Capture the cell that displays the provided text and extract its [x, y] central coordinate. 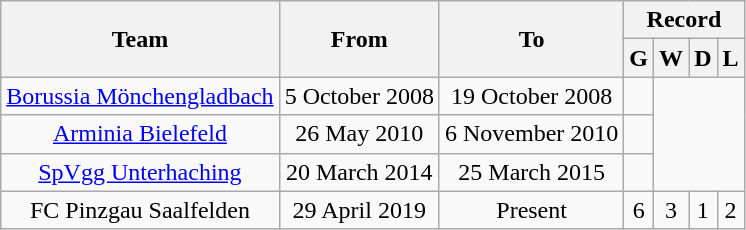
L [730, 58]
5 October 2008 [359, 96]
D [703, 58]
26 May 2010 [359, 134]
Record [684, 20]
From [359, 39]
W [672, 58]
Arminia Bielefeld [140, 134]
6 November 2010 [531, 134]
20 March 2014 [359, 172]
29 April 2019 [359, 210]
25 March 2015 [531, 172]
2 [730, 210]
SpVgg Unterhaching [140, 172]
6 [639, 210]
19 October 2008 [531, 96]
Team [140, 39]
1 [703, 210]
To [531, 39]
Borussia Mönchengladbach [140, 96]
Present [531, 210]
FC Pinzgau Saalfelden [140, 210]
3 [672, 210]
G [639, 58]
